Return the [x, y] coordinate for the center point of the cell that contains the specified text.  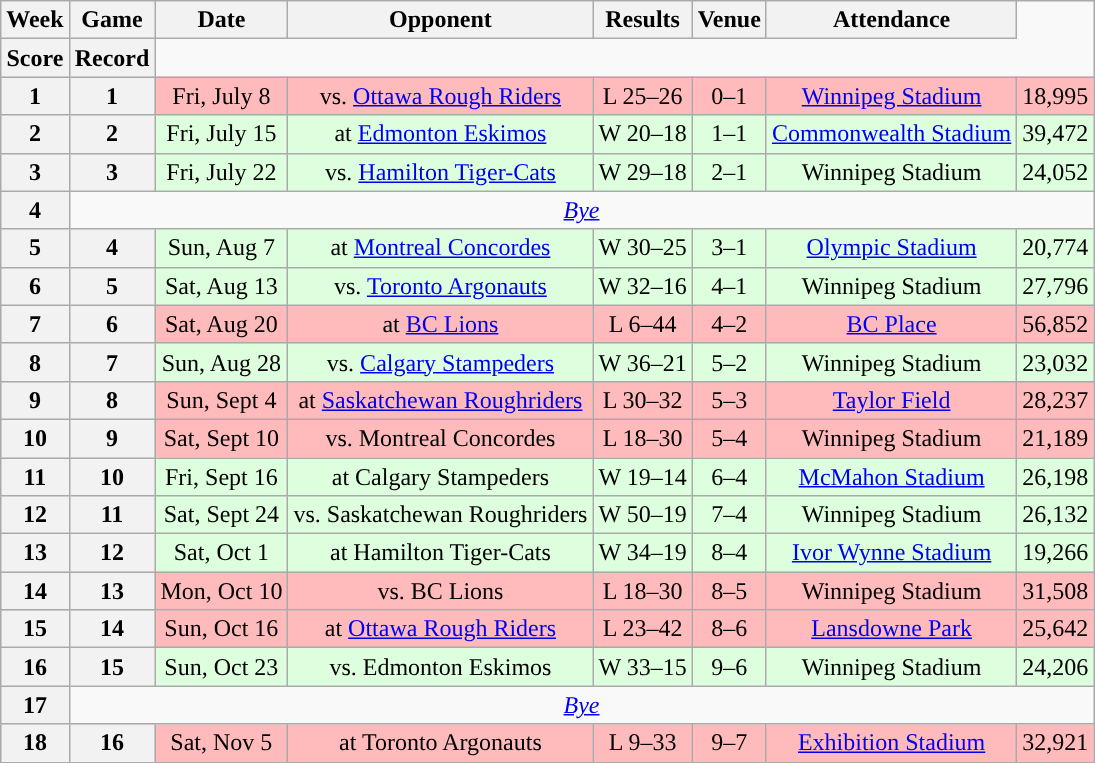
at Calgary Stampeders [440, 477]
5–3 [729, 400]
Sat, Sept 24 [222, 515]
21,189 [1056, 438]
Week [35, 20]
4–1 [729, 286]
Commonwealth Stadium [891, 134]
Taylor Field [891, 400]
at Toronto Argonauts [440, 743]
McMahon Stadium [891, 477]
Lansdowne Park [891, 629]
vs. Edmonton Eskimos [440, 667]
L 6–44 [642, 324]
Sat, Aug 13 [222, 286]
Olympic Stadium [891, 248]
26,198 [1056, 477]
Sun, Aug 28 [222, 362]
W 50–19 [642, 515]
Venue [729, 20]
W 30–25 [642, 248]
Mon, Oct 10 [222, 591]
23,032 [1056, 362]
Fri, July 8 [222, 96]
Exhibition Stadium [891, 743]
W 20–18 [642, 134]
vs. Ottawa Rough Riders [440, 96]
Fri, July 15 [222, 134]
9–6 [729, 667]
at Montreal Concordes [440, 248]
Sun, Oct 16 [222, 629]
5–2 [729, 362]
5–4 [729, 438]
Sat, Oct 1 [222, 553]
W 34–19 [642, 553]
0–1 [729, 96]
31,508 [1056, 591]
18 [35, 743]
Sat, Sept 10 [222, 438]
at Ottawa Rough Riders [440, 629]
1–1 [729, 134]
Record [112, 58]
Fri, Sept 16 [222, 477]
vs. Toronto Argonauts [440, 286]
L 9–33 [642, 743]
24,206 [1056, 667]
W 19–14 [642, 477]
at Saskatchewan Roughriders [440, 400]
18,995 [1056, 96]
Sun, Aug 7 [222, 248]
at BC Lions [440, 324]
6–4 [729, 477]
Fri, July 22 [222, 172]
Attendance [891, 20]
Sat, Nov 5 [222, 743]
32,921 [1056, 743]
3–1 [729, 248]
Results [642, 20]
Sun, Sept 4 [222, 400]
Date [222, 20]
Ivor Wynne Stadium [891, 553]
Opponent [440, 20]
vs. Hamilton Tiger-Cats [440, 172]
7–4 [729, 515]
17 [35, 705]
28,237 [1056, 400]
Score [35, 58]
56,852 [1056, 324]
39,472 [1056, 134]
24,052 [1056, 172]
W 33–15 [642, 667]
2–1 [729, 172]
20,774 [1056, 248]
L 25–26 [642, 96]
8–6 [729, 629]
L 30–32 [642, 400]
at Edmonton Eskimos [440, 134]
9–7 [729, 743]
Sun, Oct 23 [222, 667]
vs. Calgary Stampeders [440, 362]
L 23–42 [642, 629]
Sat, Aug 20 [222, 324]
W 36–21 [642, 362]
BC Place [891, 324]
4–2 [729, 324]
26,132 [1056, 515]
27,796 [1056, 286]
8–4 [729, 553]
8–5 [729, 591]
at Hamilton Tiger-Cats [440, 553]
vs. BC Lions [440, 591]
19,266 [1056, 553]
25,642 [1056, 629]
vs. Saskatchewan Roughriders [440, 515]
Game [112, 20]
W 29–18 [642, 172]
W 32–16 [642, 286]
vs. Montreal Concordes [440, 438]
